Find where the given text appears and provide that cell's center as (X, Y) coordinate. 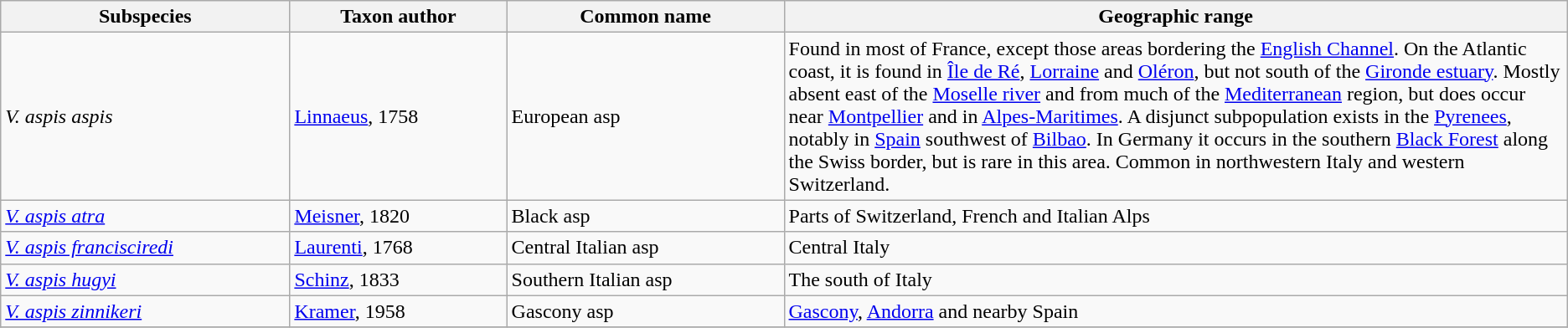
Laurenti, 1768 (399, 248)
Taxon author (399, 17)
Common name (645, 17)
Central Italian asp (645, 248)
Gascony asp (645, 311)
Southern Italian asp (645, 279)
V. aspis aspis (146, 116)
Geographic range (1176, 17)
V. aspis atra (146, 216)
Gascony, Andorra and nearby Spain (1176, 311)
V. aspis hugyi (146, 279)
V. aspis francisciredi (146, 248)
Central Italy (1176, 248)
Subspecies (146, 17)
V. aspis zinnikeri (146, 311)
Parts of Switzerland, French and Italian Alps (1176, 216)
Black asp (645, 216)
The south of Italy (1176, 279)
Schinz, 1833 (399, 279)
Meisner, 1820 (399, 216)
Kramer, 1958 (399, 311)
Linnaeus, 1758 (399, 116)
European asp (645, 116)
